Capture the cell that displays the provided text and extract its [x, y] central coordinate. 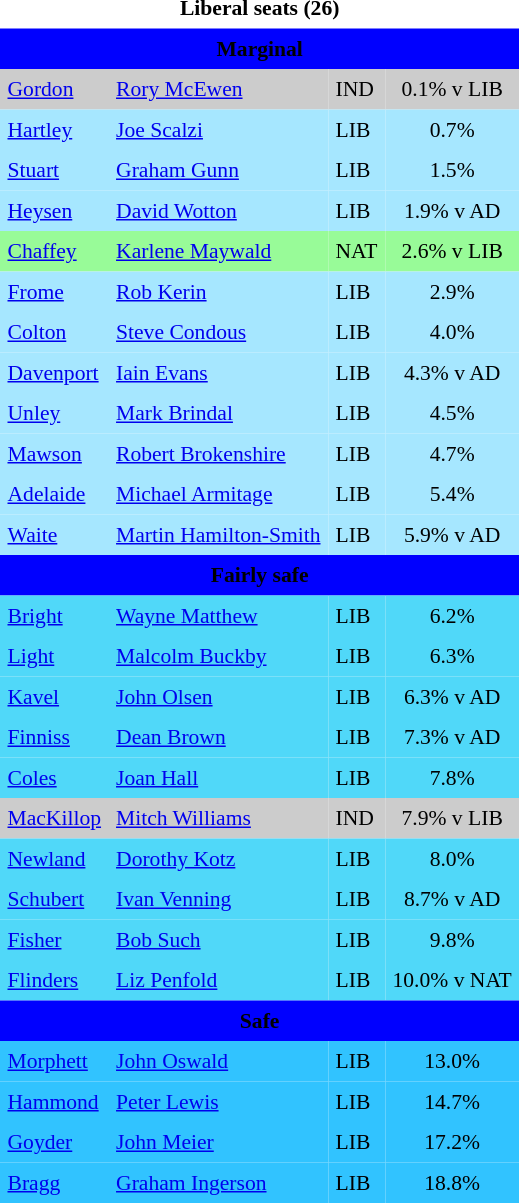
Fisher [54, 939]
2.9% [452, 291]
1.9% v AD [452, 210]
Hammond [54, 1101]
Newland [54, 858]
Kavel [54, 696]
9.8% [452, 939]
Joan Hall [218, 777]
Joe Scalzi [218, 129]
Martin Hamilton-Smith [218, 534]
David Wotton [218, 210]
Bright [54, 615]
Chaffey [54, 251]
13.0% [452, 1061]
Colton [54, 332]
Michael Armitage [218, 494]
Mitch Williams [218, 818]
18.8% [452, 1182]
4.5% [452, 413]
Frome [54, 291]
5.9% v AD [452, 534]
Marginal [260, 48]
2.6% v LIB [452, 251]
John Oswald [218, 1061]
0.1% v LIB [452, 89]
Finniss [54, 737]
Goyder [54, 1142]
6.2% [452, 615]
7.3% v AD [452, 737]
Light [54, 656]
Rob Kerin [218, 291]
Graham Ingerson [218, 1182]
Schubert [54, 899]
Adelaide [54, 494]
4.3% v AD [452, 372]
Unley [54, 413]
NAT [356, 251]
Safe [260, 1020]
Bragg [54, 1182]
John Meier [218, 1142]
14.7% [452, 1101]
John Olsen [218, 696]
Graham Gunn [218, 170]
Karlene Maywald [218, 251]
Coles [54, 777]
Mawson [54, 453]
8.7% v AD [452, 899]
Mark Brindal [218, 413]
Robert Brokenshire [218, 453]
Gordon [54, 89]
1.5% [452, 170]
Heysen [54, 210]
Hartley [54, 129]
Dean Brown [218, 737]
Morphett [54, 1061]
Fairly safe [260, 575]
6.3% [452, 656]
Steve Condous [218, 332]
Wayne Matthew [218, 615]
Waite [54, 534]
4.0% [452, 332]
Peter Lewis [218, 1101]
Liz Penfold [218, 980]
7.9% v LIB [452, 818]
Rory McEwen [218, 89]
Davenport [54, 372]
MacKillop [54, 818]
17.2% [452, 1142]
Iain Evans [218, 372]
0.7% [452, 129]
Dorothy Kotz [218, 858]
6.3% v AD [452, 696]
7.8% [452, 777]
5.4% [452, 494]
Ivan Venning [218, 899]
Flinders [54, 980]
4.7% [452, 453]
8.0% [452, 858]
Malcolm Buckby [218, 656]
10.0% v NAT [452, 980]
Bob Such [218, 939]
Stuart [54, 170]
